Output the [x, y] coordinate of the center of the cell containing the given text.  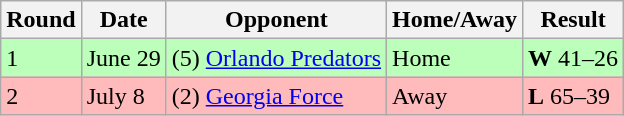
July 8 [124, 96]
Opponent [276, 20]
Round [41, 20]
June 29 [124, 58]
Home [455, 58]
Result [574, 20]
Away [455, 96]
L 65–39 [574, 96]
Home/Away [455, 20]
1 [41, 58]
2 [41, 96]
(5) Orlando Predators [276, 58]
(2) Georgia Force [276, 96]
W 41–26 [574, 58]
Date [124, 20]
